Identify which cell holds the provided text, then report its (x, y) central coordinate. 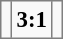
3:1 (32, 20)
